For the text-containing cell, return its midpoint in [x, y] coordinate format. 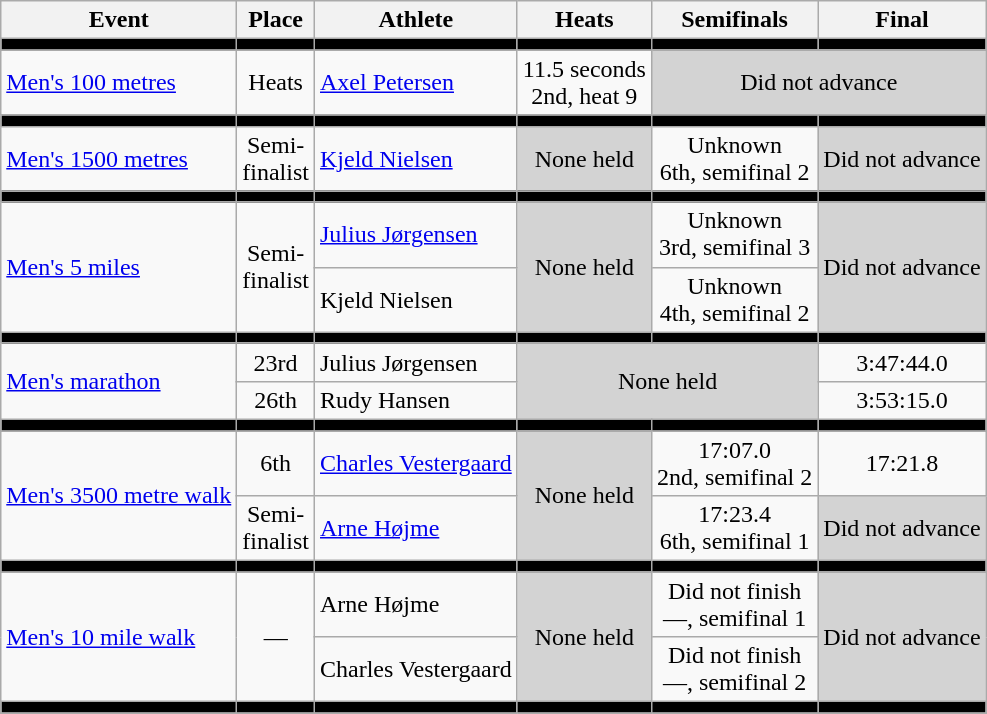
11.5 seconds 2nd, heat 9 [584, 82]
Men's 5 miles [119, 267]
Place [276, 20]
Did not finish —, semifinal 1 [734, 604]
Did not finish —, semifinal 2 [734, 670]
Semifinals [734, 20]
Final [902, 20]
Men's 10 mile walk [119, 637]
Axel Petersen [416, 82]
6th [276, 462]
Athlete [416, 20]
3:47:44.0 [902, 362]
17:21.8 [902, 462]
— [276, 637]
Rudy Hansen [416, 400]
23rd [276, 362]
Men's 100 metres [119, 82]
Unknown 6th, semifinal 2 [734, 158]
Men's 3500 metre walk [119, 495]
3:53:15.0 [902, 400]
17:07.0 2nd, semifinal 2 [734, 462]
Men's marathon [119, 381]
Event [119, 20]
Men's 1500 metres [119, 158]
Unknown 4th, semifinal 2 [734, 300]
26th [276, 400]
17:23.4 6th, semifinal 1 [734, 528]
Unknown 3rd, semifinal 3 [734, 234]
